Locate the cell with the specified text and output its (x, y) center coordinate. 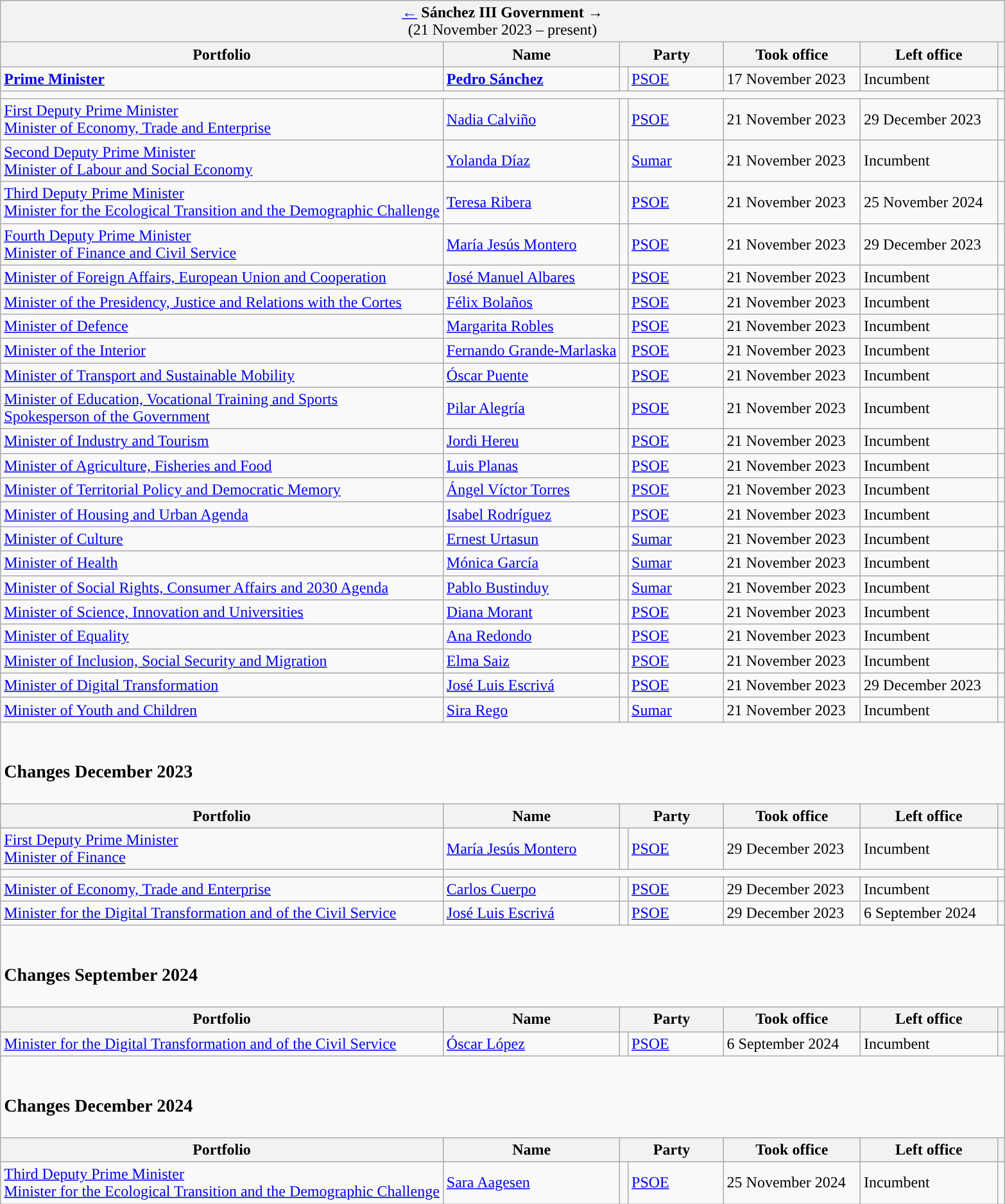
Minister of Inclusion, Social Security and Migration (222, 661)
Minister of Housing and Urban Agenda (222, 514)
← Sánchez III Government →(21 November 2023 – present) (502, 22)
Minister of Defence (222, 326)
Carlos Cuerpo (531, 889)
Pilar Alegría (531, 408)
First Deputy Prime MinisterMinister of Economy, Trade and Enterprise (222, 119)
Isabel Rodríguez (531, 514)
Nadia Calviño (531, 119)
Fourth Deputy Prime MinisterMinister of Finance and Civil Service (222, 244)
Minister of Science, Innovation and Universities (222, 612)
Second Deputy Prime MinisterMinister of Labour and Social Economy (222, 160)
Teresa Ribera (531, 203)
Fernando Grande-Marlaska (531, 350)
Félix Bolaños (531, 301)
Minister of Territorial Policy and Democratic Memory (222, 490)
17 November 2023 (792, 79)
Óscar López (531, 1044)
Jordi Hereu (531, 441)
Minister of Education, Vocational Training and SportsSpokesperson of the Government (222, 408)
Minister of Foreign Affairs, European Union and Cooperation (222, 277)
Minister of Transport and Sustainable Mobility (222, 375)
Sara Aagesen (531, 1183)
Changes September 2024 (502, 966)
Mónica García (531, 563)
First Deputy Prime MinisterMinister of Finance (222, 849)
Minister of the Presidency, Justice and Relations with the Cortes (222, 301)
Minister of Digital Transformation (222, 685)
Pablo Bustinduy (531, 588)
Minister of Youth and Children (222, 709)
Margarita Robles (531, 326)
Luis Planas (531, 466)
Minister of Economy, Trade and Enterprise (222, 889)
Minister of the Interior (222, 350)
Óscar Puente (531, 375)
José Manuel Albares (531, 277)
Prime Minister (222, 79)
Minister of Industry and Tourism (222, 441)
Ana Redondo (531, 636)
Ángel Víctor Torres (531, 490)
Changes December 2023 (502, 762)
Minister of Health (222, 563)
Pedro Sánchez (531, 79)
Elma Saiz (531, 661)
Changes December 2024 (502, 1097)
Minister of Agriculture, Fisheries and Food (222, 466)
Yolanda Díaz (531, 160)
Minister of Culture (222, 539)
Minister of Equality (222, 636)
Minister of Social Rights, Consumer Affairs and 2030 Agenda (222, 588)
Diana Morant (531, 612)
Ernest Urtasun (531, 539)
Sira Rego (531, 709)
